Locate the cell with the specified text and output its [X, Y] center coordinate. 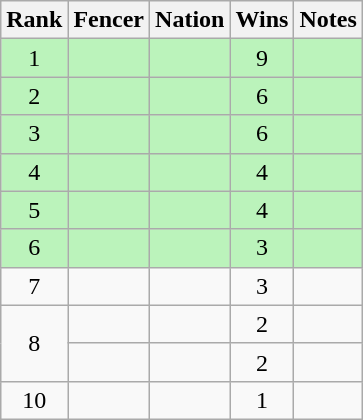
8 [34, 343]
10 [34, 400]
7 [34, 286]
Fencer [109, 20]
Rank [34, 20]
Nation [190, 20]
5 [34, 210]
Notes [328, 20]
9 [262, 58]
Wins [262, 20]
